Scan for the cell matching the given text and deliver its [x, y] coordinate at center. 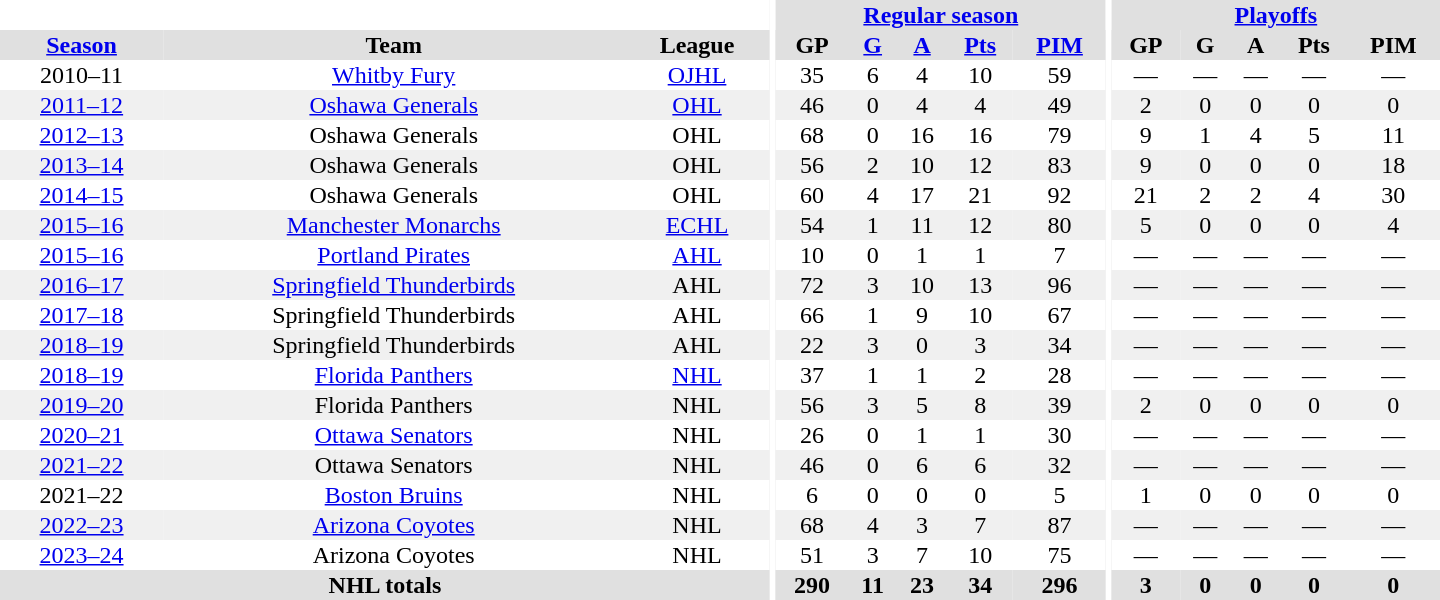
66 [812, 315]
22 [812, 345]
Team [394, 45]
26 [812, 435]
2016–17 [82, 285]
Manchester Monarchs [394, 225]
67 [1060, 315]
75 [1060, 555]
23 [922, 585]
92 [1060, 195]
49 [1060, 105]
ECHL [697, 225]
2019–20 [82, 405]
OJHL [697, 75]
8 [980, 405]
Playoffs [1276, 15]
59 [1060, 75]
2023–24 [82, 555]
Regular season [940, 15]
2010–11 [82, 75]
17 [922, 195]
54 [812, 225]
2013–14 [82, 165]
296 [1060, 585]
79 [1060, 135]
80 [1060, 225]
2020–21 [82, 435]
Whitby Fury [394, 75]
83 [1060, 165]
NHL totals [385, 585]
League [697, 45]
2017–18 [82, 315]
13 [980, 285]
51 [812, 555]
28 [1060, 375]
Portland Pirates [394, 255]
87 [1060, 525]
2012–13 [82, 135]
18 [1394, 165]
72 [812, 285]
96 [1060, 285]
2014–15 [82, 195]
Season [82, 45]
32 [1060, 465]
Boston Bruins [394, 495]
290 [812, 585]
37 [812, 375]
60 [812, 195]
39 [1060, 405]
2011–12 [82, 105]
2022–23 [82, 525]
35 [812, 75]
